From the cell containing the given text, extract its center point as [x, y] coordinate. 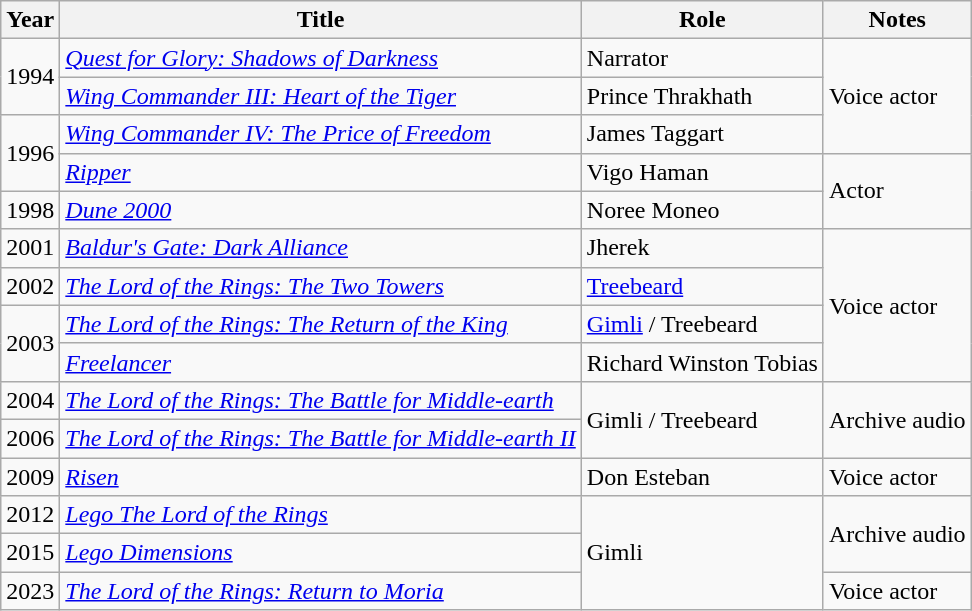
Prince Thrakhath [702, 96]
The Lord of the Rings: The Battle for Middle-earth II [320, 438]
Title [320, 20]
1996 [30, 153]
2015 [30, 553]
Baldur's Gate: Dark Alliance [320, 248]
The Lord of the Rings: The Two Towers [320, 286]
Don Esteban [702, 477]
2004 [30, 400]
2012 [30, 515]
Treebeard [702, 286]
2002 [30, 286]
1998 [30, 210]
Lego The Lord of the Rings [320, 515]
Jherek [702, 248]
Wing Commander IV: The Price of Freedom [320, 134]
Quest for Glory: Shadows of Darkness [320, 58]
Vigo Haman [702, 172]
Freelancer [320, 362]
James Taggart [702, 134]
Gimli [702, 553]
2006 [30, 438]
1994 [30, 77]
Risen [320, 477]
Ripper [320, 172]
Noree Moneo [702, 210]
Role [702, 20]
Actor [897, 191]
Narrator [702, 58]
The Lord of the Rings: The Return of the King [320, 324]
The Lord of the Rings: Return to Moria [320, 591]
Richard Winston Tobias [702, 362]
Notes [897, 20]
2023 [30, 591]
Year [30, 20]
Wing Commander III: Heart of the Tiger [320, 96]
2001 [30, 248]
Lego Dimensions [320, 553]
2009 [30, 477]
Dune 2000 [320, 210]
2003 [30, 343]
The Lord of the Rings: The Battle for Middle-earth [320, 400]
